For the text-containing cell, return its midpoint in [X, Y] coordinate format. 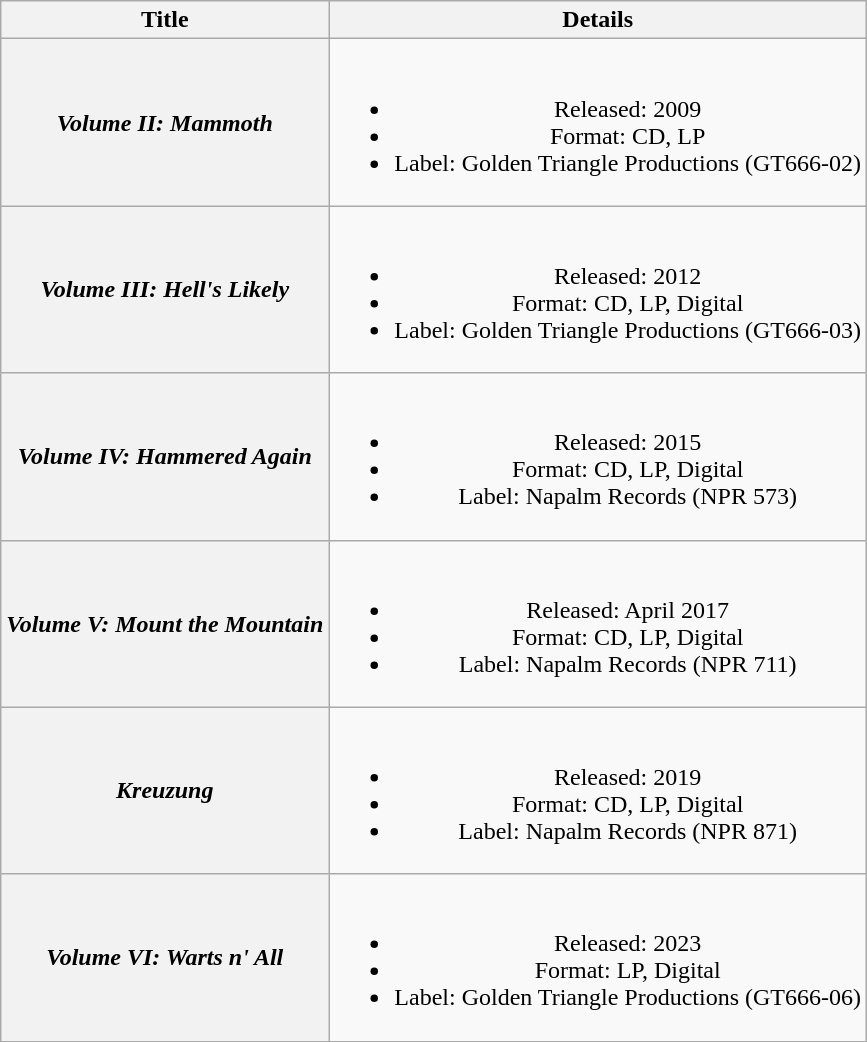
Volume II: Mammoth [165, 122]
Released: 2009Format: CD, LPLabel: Golden Triangle Productions (GT666-02) [598, 122]
Volume IV: Hammered Again [165, 456]
Volume III: Hell's Likely [165, 290]
Released: April 2017Format: CD, LP, DigitalLabel: Napalm Records (NPR 711) [598, 624]
Released: 2023Format: LP, DigitalLabel: Golden Triangle Productions (GT666-06) [598, 958]
Kreuzung [165, 790]
Released: 2015Format: CD, LP, DigitalLabel: Napalm Records (NPR 573) [598, 456]
Title [165, 20]
Released: 2012Format: CD, LP, DigitalLabel: Golden Triangle Productions (GT666-03) [598, 290]
Volume V: Mount the Mountain [165, 624]
Released: 2019Format: CD, LP, DigitalLabel: Napalm Records (NPR 871) [598, 790]
Details [598, 20]
Volume VI: Warts n' All [165, 958]
